Capture the cell that displays the provided text and extract its [X, Y] central coordinate. 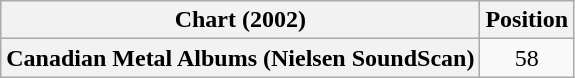
Canadian Metal Albums (Nielsen SoundScan) [240, 58]
Chart (2002) [240, 20]
58 [527, 58]
Position [527, 20]
